Provide the [x, y] coordinate of the cell's center where the given text is located.  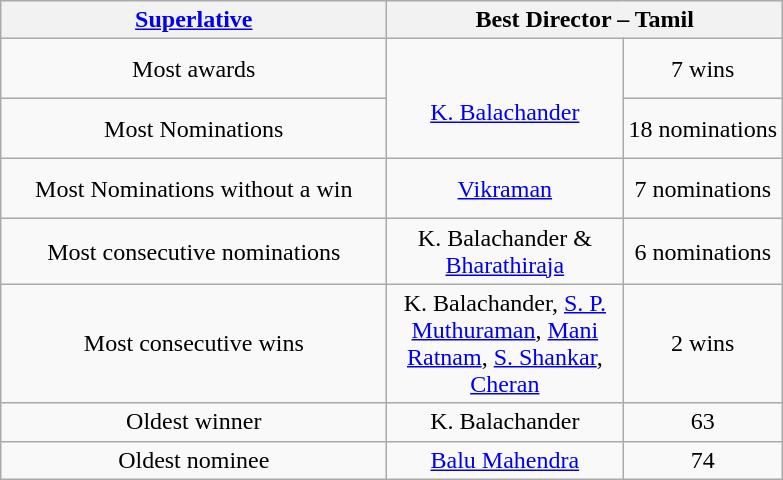
6 nominations [703, 252]
Most Nominations [194, 129]
Most consecutive nominations [194, 252]
74 [703, 460]
Most awards [194, 69]
Oldest nominee [194, 460]
Most consecutive wins [194, 344]
Vikraman [505, 189]
Oldest winner [194, 422]
7 nominations [703, 189]
Balu Mahendra [505, 460]
K. Balachander & Bharathiraja [505, 252]
Superlative [194, 20]
K. Balachander, S. P. Muthuraman, Mani Ratnam, S. Shankar, Cheran [505, 344]
63 [703, 422]
Most Nominations without a win [194, 189]
Best Director – Tamil [585, 20]
7 wins [703, 69]
18 nominations [703, 129]
2 wins [703, 344]
